Find where the given text appears and provide that cell's center as (X, Y) coordinate. 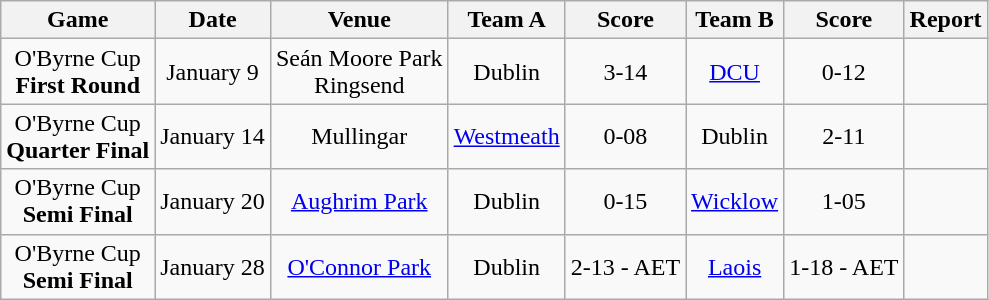
Mullingar (359, 136)
January 9 (213, 72)
1-18 - AET (844, 266)
Laois (735, 266)
Team B (735, 20)
DCU (735, 72)
Report (946, 20)
O'Byrne CupQuarter Final (78, 136)
2-13 - AET (625, 266)
Westmeath (506, 136)
2-11 (844, 136)
Team A (506, 20)
Date (213, 20)
January 28 (213, 266)
January 20 (213, 202)
Wicklow (735, 202)
Venue (359, 20)
Game (78, 20)
0-15 (625, 202)
0-08 (625, 136)
3-14 (625, 72)
O'Connor Park (359, 266)
January 14 (213, 136)
0-12 (844, 72)
O'Byrne CupFirst Round (78, 72)
Seán Moore ParkRingsend (359, 72)
1-05 (844, 202)
Aughrim Park (359, 202)
